Identify which cell holds the provided text, then report its [X, Y] central coordinate. 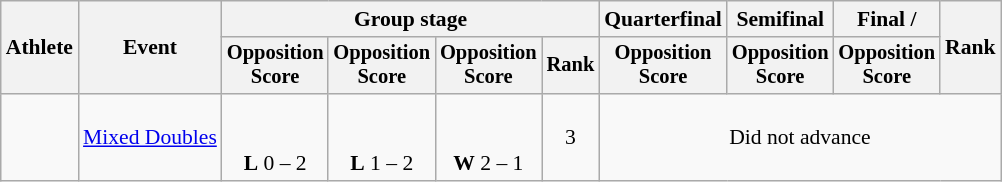
Athlete [40, 48]
L 1 – 2 [382, 138]
Event [150, 48]
Mixed Doubles [150, 138]
Semifinal [780, 19]
W 2 – 1 [488, 138]
Did not advance [800, 138]
Quarterfinal [663, 19]
3 [571, 138]
Group stage [410, 19]
L 0 – 2 [276, 138]
Final / [886, 19]
